Search for the cell housing the specified text and yield its (X, Y) center coordinate. 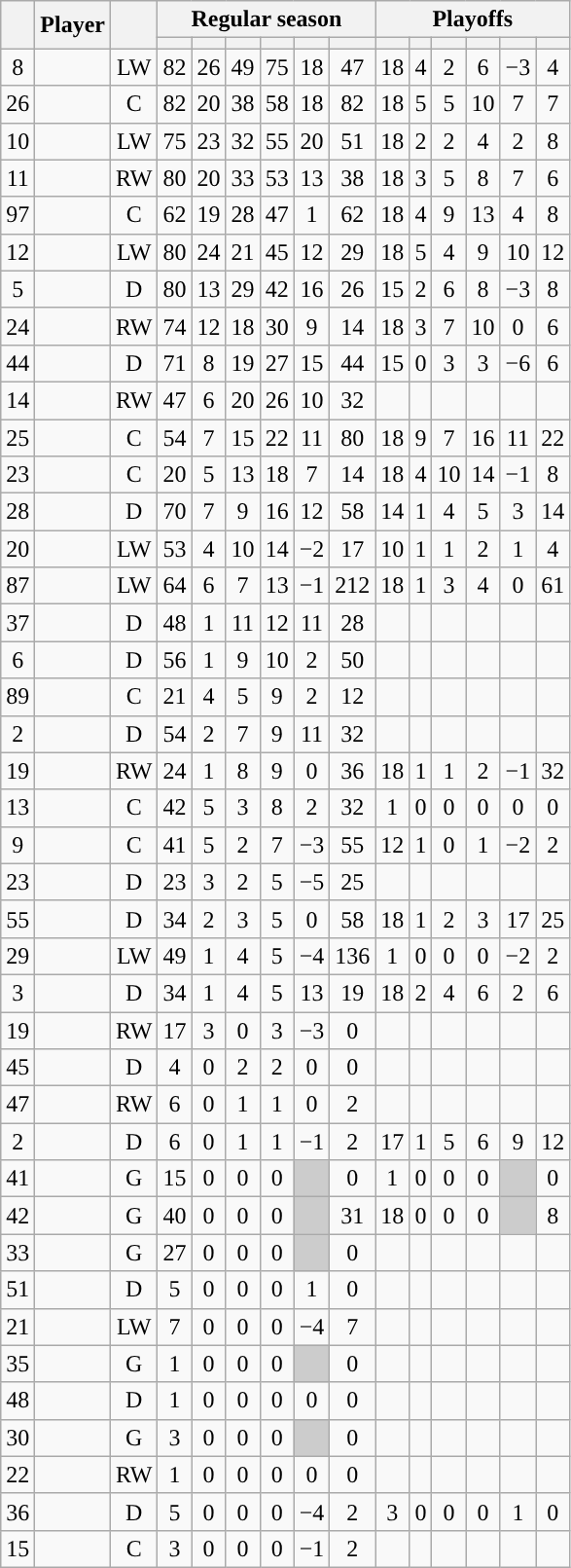
35 (18, 1364)
40 (175, 1216)
61 (553, 586)
Player (73, 25)
−6 (517, 363)
212 (352, 586)
50 (352, 660)
37 (18, 623)
136 (352, 956)
74 (175, 326)
71 (175, 363)
97 (18, 215)
70 (175, 512)
−5 (311, 882)
89 (18, 697)
87 (18, 586)
Regular season (267, 19)
56 (175, 660)
Playoffs (473, 19)
64 (175, 586)
31 (352, 1216)
